Scan for the cell matching the given text and deliver its (x, y) coordinate at center. 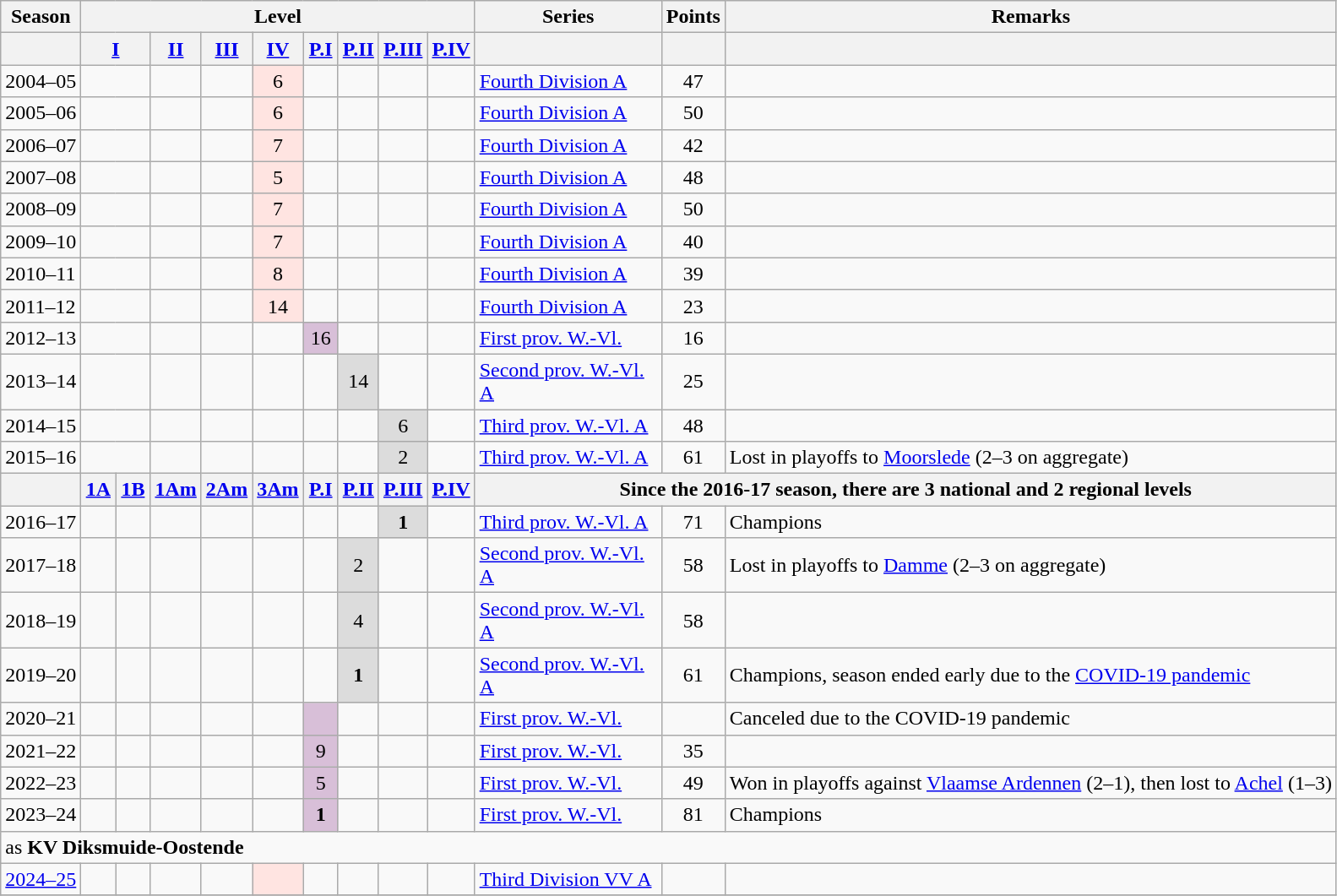
1A (98, 490)
2018–19 (41, 620)
42 (693, 145)
2005–06 (41, 113)
2016–17 (41, 522)
40 (693, 242)
49 (693, 783)
81 (693, 815)
2022–23 (41, 783)
2009–10 (41, 242)
Lost in playoffs to Moorslede (2–3 on aggregate) (1030, 458)
71 (693, 522)
2008–09 (41, 209)
2007–08 (41, 177)
9 (321, 751)
Points (693, 17)
23 (693, 306)
2011–12 (41, 306)
35 (693, 751)
2015–16 (41, 458)
39 (693, 274)
II (176, 49)
2020–21 (41, 719)
Lost in playoffs to Damme (2–3 on aggregate) (1030, 566)
IV (278, 49)
Level (278, 17)
3Am (278, 490)
2Am (226, 490)
2004–05 (41, 81)
25 (693, 382)
2023–24 (41, 815)
2012–13 (41, 338)
Season (41, 17)
I (116, 49)
Won in playoffs against Vlaamse Ardennen (2–1), then lost to Achel (1–3) (1030, 783)
Remarks (1030, 17)
2024–25 (41, 879)
Series (568, 17)
Since the 2016-17 season, there are 3 national and 2 regional levels (905, 490)
Third Division VV A (568, 879)
1Am (176, 490)
2017–18 (41, 566)
2019–20 (41, 676)
Champions, season ended early due to the COVID-19 pandemic (1030, 676)
2013–14 (41, 382)
2010–11 (41, 274)
4 (358, 620)
III (226, 49)
Canceled due to the COVID-19 pandemic (1030, 719)
as KV Diksmuide-Oostende (669, 847)
1B (133, 490)
2021–22 (41, 751)
2014–15 (41, 425)
2006–07 (41, 145)
8 (278, 274)
47 (693, 81)
